Detect which cell encompasses the target text, then output its (X, Y) center coordinate. 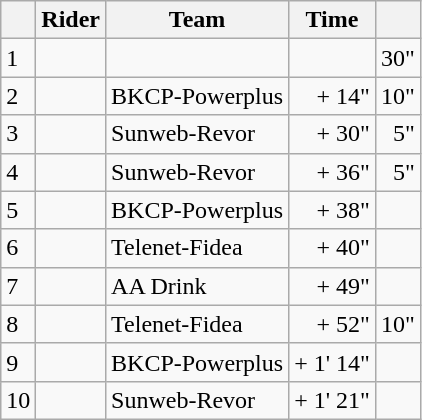
Time (332, 20)
7 (18, 286)
5 (18, 210)
3 (18, 134)
+ 36" (332, 172)
+ 14" (332, 96)
+ 38" (332, 210)
+ 1' 14" (332, 362)
AA Drink (198, 286)
2 (18, 96)
+ 49" (332, 286)
Rider (71, 20)
8 (18, 324)
Team (198, 20)
6 (18, 248)
1 (18, 58)
10 (18, 400)
+ 52" (332, 324)
30" (398, 58)
9 (18, 362)
4 (18, 172)
+ 30" (332, 134)
+ 40" (332, 248)
+ 1' 21" (332, 400)
